Return the (x, y) coordinate for the center point of the cell that contains the specified text.  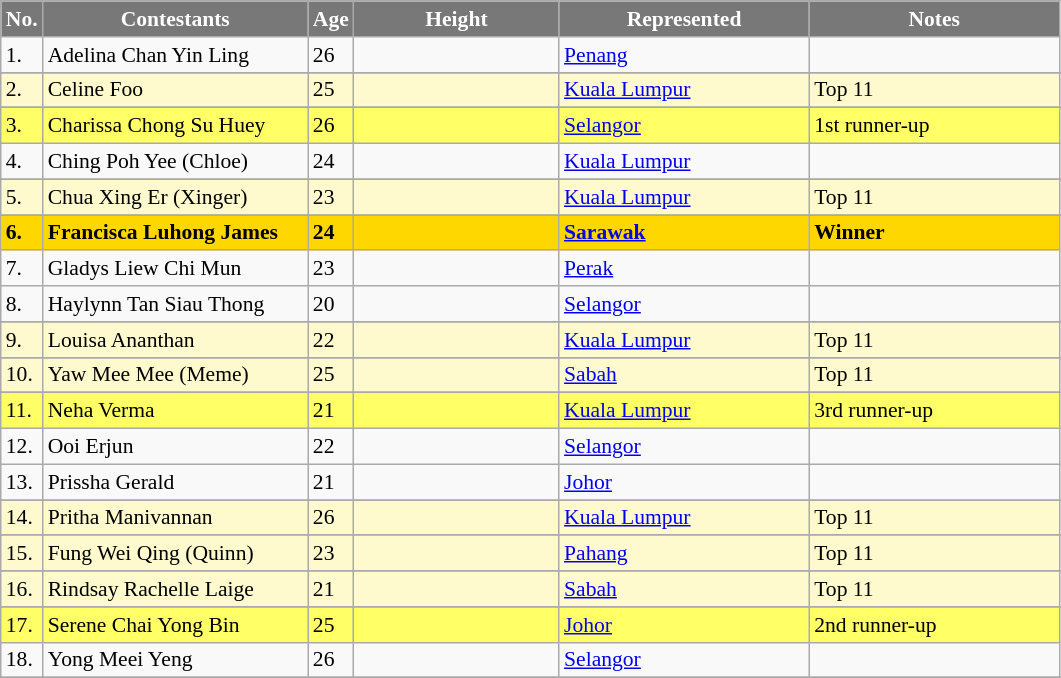
18. (22, 660)
7. (22, 269)
3. (22, 126)
Pritha Manivannan (176, 518)
Neha Verma (176, 411)
Louisa Ananthan (176, 340)
Rindsay Rachelle Laige (176, 589)
9. (22, 340)
No. (22, 19)
Serene Chai Yong Bin (176, 625)
Height (456, 19)
2nd runner-up (934, 625)
14. (22, 518)
2. (22, 90)
Charissa Chong Su Huey (176, 126)
Adelina Chan Yin Ling (176, 55)
13. (22, 482)
15. (22, 554)
Yaw Mee Mee (Meme) (176, 375)
10. (22, 375)
Penang (684, 55)
Pahang (684, 554)
Francisca Luhong James (176, 233)
8. (22, 304)
12. (22, 447)
Fung Wei Qing (Quinn) (176, 554)
Yong Meei Yeng (176, 660)
1. (22, 55)
11. (22, 411)
20 (331, 304)
5. (22, 197)
Prissha Gerald (176, 482)
Gladys Liew Chi Mun (176, 269)
Ching Poh Yee (Chloe) (176, 162)
Represented (684, 19)
Age (331, 19)
Ooi Erjun (176, 447)
Sarawak (684, 233)
Contestants (176, 19)
Notes (934, 19)
4. (22, 162)
Winner (934, 233)
Perak (684, 269)
17. (22, 625)
6. (22, 233)
3rd runner-up (934, 411)
16. (22, 589)
Haylynn Tan Siau Thong (176, 304)
1st runner-up (934, 126)
Celine Foo (176, 90)
Chua Xing Er (Xinger) (176, 197)
